Return (X, Y) of the center of cell containing provided text 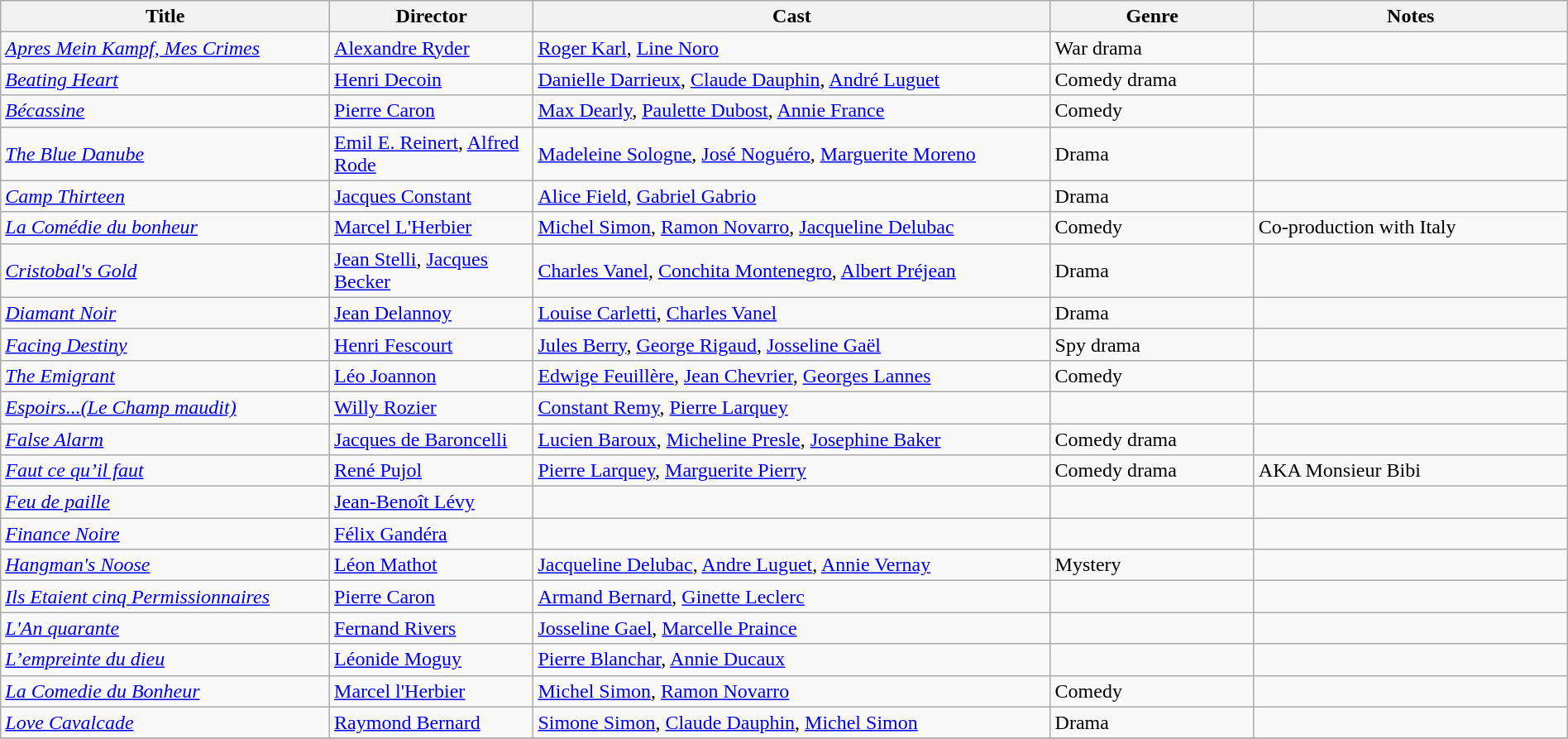
Edwige Feuillère, Jean Chevrier, Georges Lannes (792, 376)
Jules Berry, George Rigaud, Josseline Gaël (792, 344)
Jean Stelli, Jacques Becker (432, 270)
Title (165, 17)
Love Cavalcade (165, 722)
Raymond Bernard (432, 722)
René Pujol (432, 471)
Constant Remy, Pierre Larquey (792, 407)
Feu de paille (165, 502)
Louise Carletti, Charles Vanel (792, 313)
Josseline Gael, Marcelle Praince (792, 628)
Danielle Darrieux, Claude Dauphin, André Luguet (792, 79)
The Blue Danube (165, 154)
Notes (1411, 17)
Alexandre Ryder (432, 48)
Ils Etaient cinq Permissionnaires (165, 597)
Madeleine Sologne, José Noguéro, Marguerite Moreno (792, 154)
Facing Destiny (165, 344)
Finance Noire (165, 534)
War drama (1152, 48)
Faut ce qu’il faut (165, 471)
Emil E. Reinert, Alfred Rode (432, 154)
Lucien Baroux, Micheline Presle, Josephine Baker (792, 439)
Cristobal's Gold (165, 270)
Beating Heart (165, 79)
Marcel l'Herbier (432, 691)
Max Dearly, Paulette Dubost, Annie France (792, 111)
Apres Mein Kampf, Mes Crimes (165, 48)
Mystery (1152, 565)
Armand Bernard, Ginette Leclerc (792, 597)
Michel Simon, Ramon Novarro, Jacqueline Delubac (792, 228)
L'An quarante (165, 628)
The Emigrant (165, 376)
La Comedie du Bonheur (165, 691)
Willy Rozier (432, 407)
Jacques Constant (432, 196)
Jacqueline Delubac, Andre Luguet, Annie Vernay (792, 565)
Simone Simon, Claude Dauphin, Michel Simon (792, 722)
Henri Decoin (432, 79)
L’empreinte du dieu (165, 660)
Fernand Rivers (432, 628)
Jean-Benoît Lévy (432, 502)
Alice Field, Gabriel Gabrio (792, 196)
Hangman's Noose (165, 565)
Pierre Blanchar, Annie Ducaux (792, 660)
Bécassine (165, 111)
Jacques de Baroncelli (432, 439)
Pierre Larquey, Marguerite Pierry (792, 471)
AKA Monsieur Bibi (1411, 471)
Charles Vanel, Conchita Montenegro, Albert Préjean (792, 270)
False Alarm (165, 439)
Michel Simon, Ramon Novarro (792, 691)
Léon Mathot (432, 565)
Camp Thirteen (165, 196)
Marcel L'Herbier (432, 228)
Diamant Noir (165, 313)
Espoirs...(Le Champ maudit) (165, 407)
Genre (1152, 17)
Director (432, 17)
Spy drama (1152, 344)
Cast (792, 17)
Léo Joannon (432, 376)
Léonide Moguy (432, 660)
Félix Gandéra (432, 534)
Co-production with Italy (1411, 228)
Roger Karl, Line Noro (792, 48)
La Comédie du bonheur (165, 228)
Jean Delannoy (432, 313)
Henri Fescourt (432, 344)
